For the text-containing cell, return its midpoint in [X, Y] coordinate format. 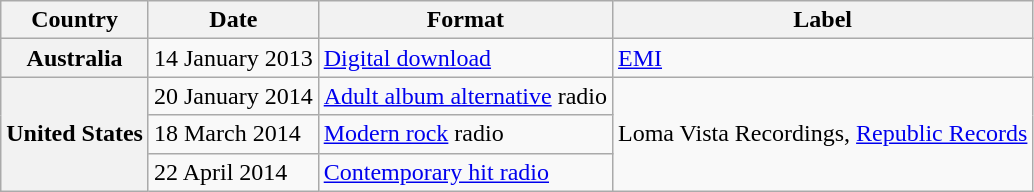
United States [75, 134]
Format [465, 20]
Label [822, 20]
Country [75, 20]
Date [233, 20]
14 January 2013 [233, 58]
Australia [75, 58]
Digital download [465, 58]
Modern rock radio [465, 134]
Contemporary hit radio [465, 172]
20 January 2014 [233, 96]
Adult album alternative radio [465, 96]
EMI [822, 58]
Loma Vista Recordings, Republic Records [822, 134]
18 March 2014 [233, 134]
22 April 2014 [233, 172]
